For the text-containing cell, return its midpoint in (x, y) coordinate format. 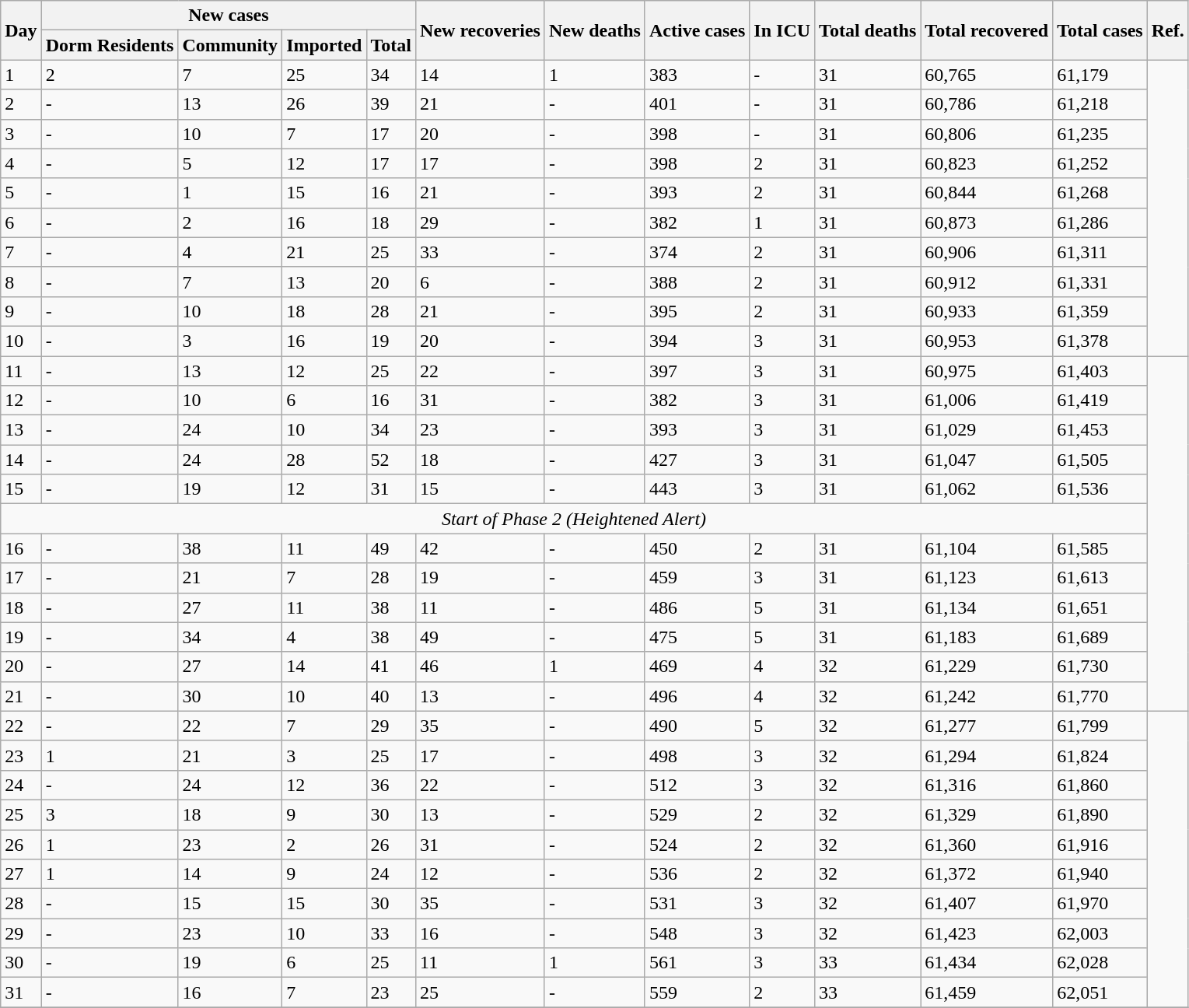
443 (697, 489)
61,252 (1100, 163)
61,229 (987, 667)
61,286 (1100, 222)
40 (391, 696)
61,294 (987, 755)
62,028 (1100, 963)
61,459 (987, 992)
In ICU (782, 30)
388 (697, 282)
61,770 (1100, 696)
401 (697, 104)
450 (697, 548)
46 (481, 667)
61,378 (1100, 341)
498 (697, 755)
Start of Phase 2 (Heightened Alert) (574, 519)
397 (697, 371)
61,359 (1100, 311)
61,890 (1100, 814)
61,689 (1100, 637)
Community (230, 45)
Dorm Residents (110, 45)
8 (21, 282)
61,329 (987, 814)
61,360 (987, 844)
60,975 (987, 371)
39 (391, 104)
36 (391, 785)
61,407 (987, 904)
61,029 (987, 430)
61,134 (987, 607)
61,453 (1100, 430)
61,183 (987, 637)
61,423 (987, 933)
529 (697, 814)
Total recovered (987, 30)
60,953 (987, 341)
Total cases (1100, 30)
61,916 (1100, 844)
60,823 (987, 163)
Total (391, 45)
62,051 (1100, 992)
61,331 (1100, 282)
490 (697, 726)
61,268 (1100, 193)
61,242 (987, 696)
60,912 (987, 282)
61,651 (1100, 607)
475 (697, 637)
61,860 (1100, 785)
42 (481, 548)
61,940 (1100, 874)
61,006 (987, 401)
61,799 (1100, 726)
60,933 (987, 311)
61,824 (1100, 755)
61,123 (987, 578)
394 (697, 341)
496 (697, 696)
61,316 (987, 785)
Imported (324, 45)
41 (391, 667)
531 (697, 904)
524 (697, 844)
60,873 (987, 222)
61,970 (1100, 904)
61,505 (1100, 460)
Total deaths (868, 30)
61,403 (1100, 371)
427 (697, 460)
61,434 (987, 963)
60,765 (987, 75)
486 (697, 607)
61,179 (1100, 75)
Day (21, 30)
559 (697, 992)
374 (697, 252)
536 (697, 874)
New recoveries (481, 30)
561 (697, 963)
60,786 (987, 104)
61,235 (1100, 134)
61,730 (1100, 667)
61,104 (987, 548)
61,372 (987, 874)
60,906 (987, 252)
61,218 (1100, 104)
62,003 (1100, 933)
512 (697, 785)
459 (697, 578)
61,277 (987, 726)
New cases (229, 16)
469 (697, 667)
61,613 (1100, 578)
61,062 (987, 489)
61,536 (1100, 489)
548 (697, 933)
383 (697, 75)
61,419 (1100, 401)
Ref. (1168, 30)
395 (697, 311)
61,585 (1100, 548)
New deaths (594, 30)
61,047 (987, 460)
60,844 (987, 193)
60,806 (987, 134)
61,311 (1100, 252)
Active cases (697, 30)
52 (391, 460)
